Extract the (X, Y) coordinate from the center of the cell holding the provided text.  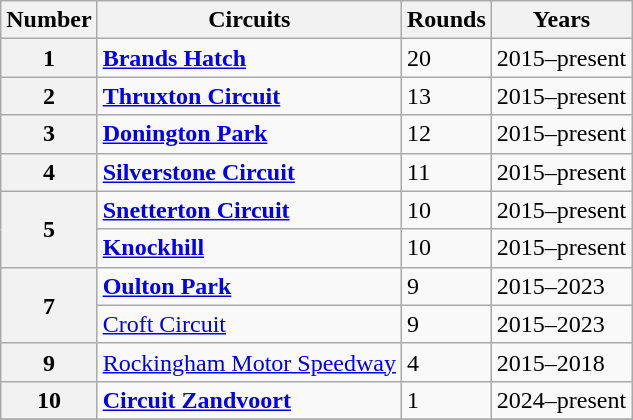
2015–2018 (561, 362)
13 (447, 96)
7 (49, 305)
Croft Circuit (249, 324)
20 (447, 58)
2024–present (561, 400)
Silverstone Circuit (249, 172)
Donington Park (249, 134)
11 (447, 172)
Circuits (249, 20)
Brands Hatch (249, 58)
5 (49, 229)
Rounds (447, 20)
Rockingham Motor Speedway (249, 362)
Knockhill (249, 248)
3 (49, 134)
12 (447, 134)
Number (49, 20)
2 (49, 96)
Years (561, 20)
Circuit Zandvoort (249, 400)
Thruxton Circuit (249, 96)
Snetterton Circuit (249, 210)
Oulton Park (249, 286)
